Determine the [x, y] coordinate at the center of the cell enclosing the given text.  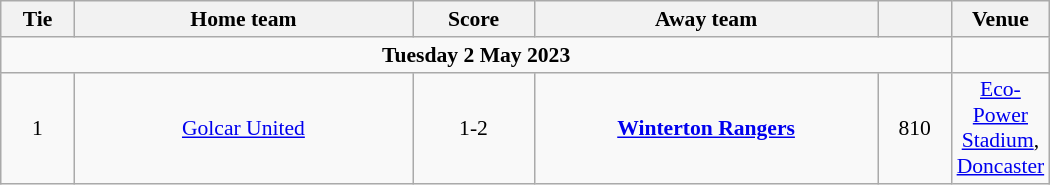
Away team [706, 19]
Home team [243, 19]
1-2 [474, 128]
Winterton Rangers [706, 128]
Tuesday 2 May 2023 [476, 55]
810 [915, 128]
Venue [1001, 19]
1 [38, 128]
Eco-Power Stadium, Doncaster [1001, 128]
Golcar United [243, 128]
Tie [38, 19]
Score [474, 19]
